Detect which cell encompasses the target text, then output its (x, y) center coordinate. 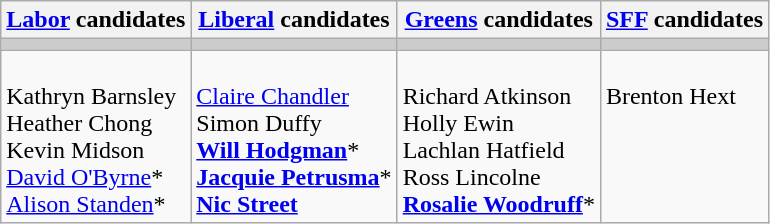
SFF candidates (684, 20)
Brenton Hext (684, 136)
Liberal candidates (294, 20)
Labor candidates (96, 20)
Kathryn Barnsley Heather Chong Kevin Midson David O'Byrne* Alison Standen* (96, 136)
Greens candidates (498, 20)
Richard Atkinson Holly Ewin Lachlan Hatfield Ross Lincolne Rosalie Woodruff* (498, 136)
Claire Chandler Simon Duffy Will Hodgman* Jacquie Petrusma* Nic Street (294, 136)
